Pinpoint the cell where the given text exists, returning its [x, y] midpoint coordinate. 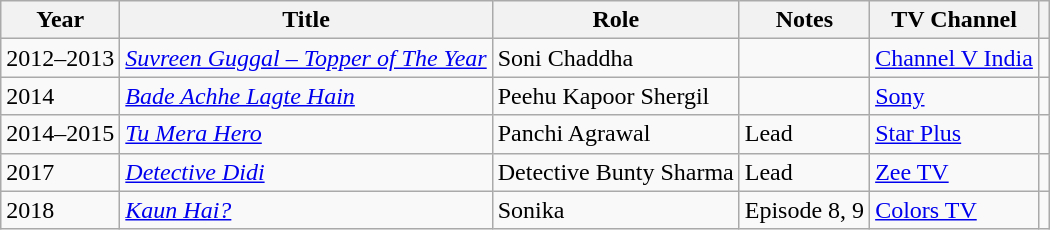
2012–2013 [60, 58]
Detective Didi [306, 172]
Panchi Agrawal [616, 134]
Kaun Hai? [306, 210]
Notes [804, 20]
Peehu Kapoor Shergil [616, 96]
TV Channel [954, 20]
Suvreen Guggal – Topper of The Year [306, 58]
Detective Bunty Sharma [616, 172]
Role [616, 20]
Star Plus [954, 134]
Colors TV [954, 210]
Year [60, 20]
2014–2015 [60, 134]
Sony [954, 96]
Tu Mera Hero [306, 134]
Bade Achhe Lagte Hain [306, 96]
Title [306, 20]
2018 [60, 210]
Zee TV [954, 172]
2017 [60, 172]
Episode 8, 9 [804, 210]
2014 [60, 96]
Channel V India [954, 58]
Soni Chaddha [616, 58]
Sonika [616, 210]
